Determine the (X, Y) coordinate at the center of the cell enclosing the given text.  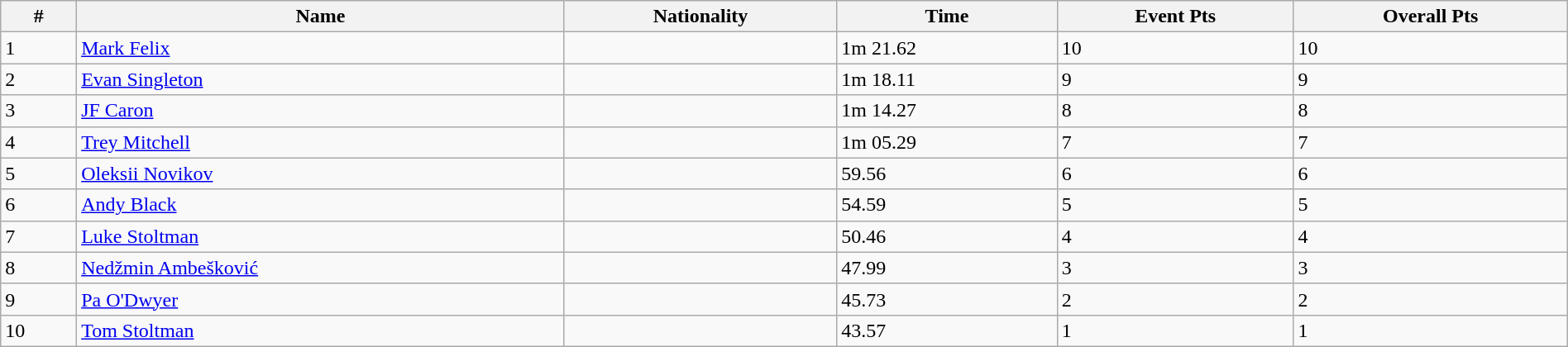
1m 05.29 (948, 142)
Evan Singleton (321, 79)
54.59 (948, 205)
59.56 (948, 173)
JF Caron (321, 111)
50.46 (948, 236)
Overall Pts (1431, 17)
Tom Stoltman (321, 330)
Event Pts (1175, 17)
1m 21.62 (948, 48)
Name (321, 17)
45.73 (948, 299)
Luke Stoltman (321, 236)
43.57 (948, 330)
47.99 (948, 268)
Nedžmin Ambešković (321, 268)
Pa O'Dwyer (321, 299)
Mark Felix (321, 48)
1m 14.27 (948, 111)
Time (948, 17)
Trey Mitchell (321, 142)
Nationality (700, 17)
# (39, 17)
1m 18.11 (948, 79)
Oleksii Novikov (321, 173)
Andy Black (321, 205)
